Identify which cell holds the provided text, then report its (x, y) central coordinate. 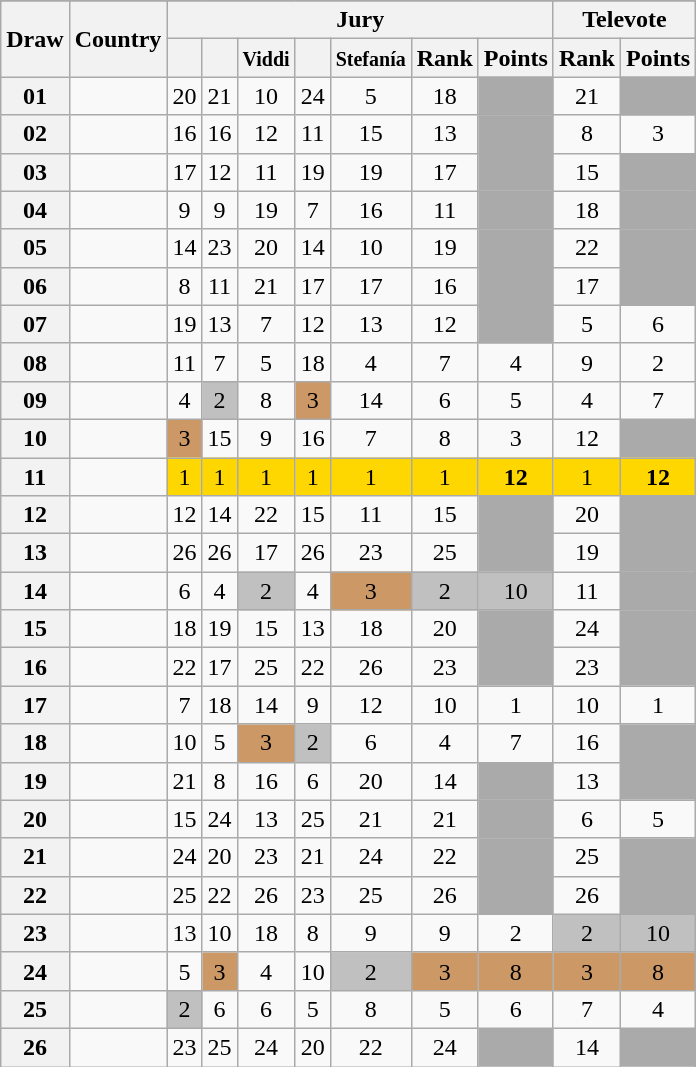
06 (35, 286)
Stefanía (370, 58)
Jury (360, 20)
05 (35, 248)
09 (35, 400)
03 (35, 172)
Country (118, 39)
07 (35, 324)
02 (35, 134)
Draw (35, 39)
04 (35, 210)
01 (35, 96)
08 (35, 362)
Viddi (266, 58)
Televote (624, 20)
